Provide the (X, Y) coordinate of the cell's center where the given text is located.  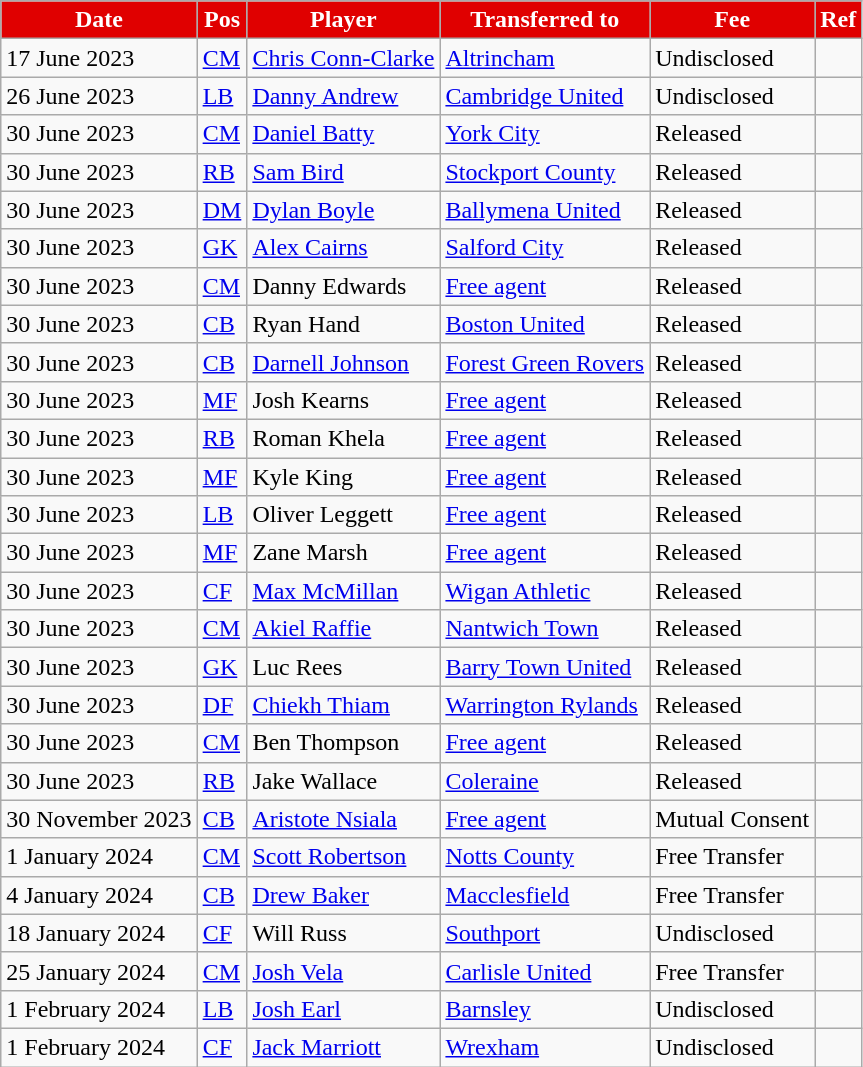
Josh Vela (344, 971)
Luc Rees (344, 667)
Dylan Boyle (344, 210)
Ben Thompson (344, 743)
Macclesfield (545, 895)
Chiekh Thiam (344, 705)
Player (344, 20)
Carlisle United (545, 971)
Salford City (545, 248)
Will Russ (344, 933)
Scott Robertson (344, 857)
Coleraine (545, 781)
Chris Conn-Clarke (344, 58)
Fee (732, 20)
17 June 2023 (99, 58)
Mutual Consent (732, 819)
Alex Cairns (344, 248)
DF (222, 705)
DM (222, 210)
Josh Kearns (344, 400)
Danny Edwards (344, 286)
York City (545, 134)
18 January 2024 (99, 933)
Daniel Batty (344, 134)
Ryan Hand (344, 324)
Barnsley (545, 1009)
Wrexham (545, 1047)
Sam Bird (344, 172)
Kyle King (344, 477)
Aristote Nsiala (344, 819)
Warrington Rylands (545, 705)
4 January 2024 (99, 895)
Transferred to (545, 20)
Josh Earl (344, 1009)
26 June 2023 (99, 96)
Barry Town United (545, 667)
1 January 2024 (99, 857)
Max McMillan (344, 591)
Akiel Raffie (344, 629)
Cambridge United (545, 96)
Oliver Leggett (344, 515)
30 November 2023 (99, 819)
Pos (222, 20)
Jake Wallace (344, 781)
Boston United (545, 324)
Darnell Johnson (344, 362)
Roman Khela (344, 438)
Ref (838, 20)
Drew Baker (344, 895)
Southport (545, 933)
Ballymena United (545, 210)
Altrincham (545, 58)
Danny Andrew (344, 96)
Stockport County (545, 172)
Nantwich Town (545, 629)
Date (99, 20)
Zane Marsh (344, 553)
Forest Green Rovers (545, 362)
Notts County (545, 857)
25 January 2024 (99, 971)
Jack Marriott (344, 1047)
Wigan Athletic (545, 591)
